Search for the cell housing the specified text and yield its (X, Y) center coordinate. 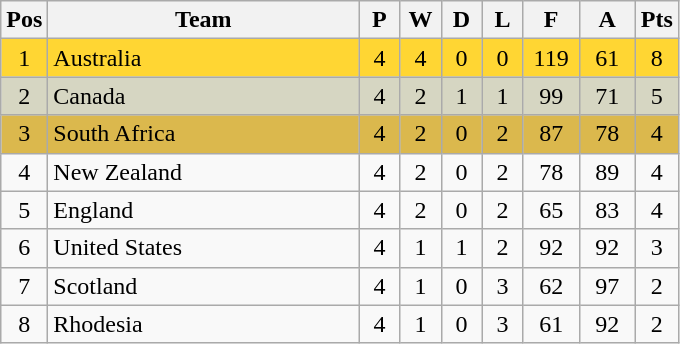
D (462, 20)
L (502, 20)
W (420, 20)
Pos (24, 20)
Canada (204, 96)
Team (204, 20)
87 (551, 134)
Australia (204, 58)
Pts (656, 20)
89 (607, 172)
New Zealand (204, 172)
Rhodesia (204, 324)
119 (551, 58)
P (380, 20)
62 (551, 286)
7 (24, 286)
97 (607, 286)
6 (24, 248)
Scotland (204, 286)
83 (607, 210)
United States (204, 248)
71 (607, 96)
F (551, 20)
England (204, 210)
99 (551, 96)
South Africa (204, 134)
A (607, 20)
65 (551, 210)
